Provide the [x, y] coordinate of the cell's center where the given text is located.  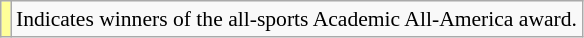
Indicates winners of the all-sports Academic All-America award. [296, 19]
